Output the [X, Y] coordinate of the center of the cell containing the given text.  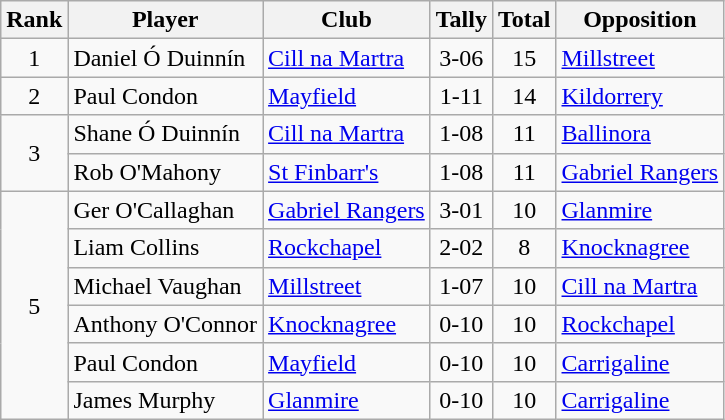
3-06 [461, 58]
14 [524, 96]
3 [34, 153]
8 [524, 248]
Kildorrery [640, 96]
Anthony O'Connor [166, 324]
3-01 [461, 210]
1 [34, 58]
Ger O'Callaghan [166, 210]
Tally [461, 20]
5 [34, 305]
Player [166, 20]
Liam Collins [166, 248]
Daniel Ó Duinnín [166, 58]
St Finbarr's [347, 172]
James Murphy [166, 400]
Shane Ó Duinnín [166, 134]
Club [347, 20]
1-07 [461, 286]
2-02 [461, 248]
15 [524, 58]
Total [524, 20]
1-11 [461, 96]
2 [34, 96]
Opposition [640, 20]
Michael Vaughan [166, 286]
Rank [34, 20]
Rob O'Mahony [166, 172]
Ballinora [640, 134]
